Capture the cell that displays the provided text and extract its (x, y) central coordinate. 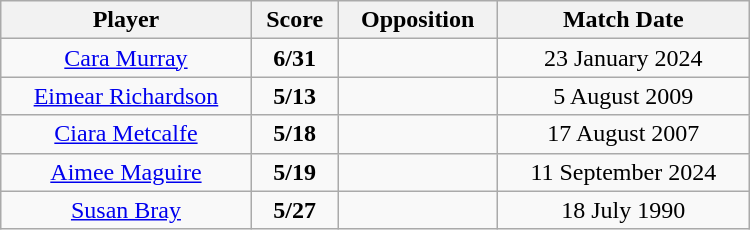
Eimear Richardson (126, 96)
18 July 1990 (623, 210)
Opposition (418, 20)
5/27 (294, 210)
5/18 (294, 134)
Cara Murray (126, 58)
11 September 2024 (623, 172)
6/31 (294, 58)
Score (294, 20)
5 August 2009 (623, 96)
Ciara Metcalfe (126, 134)
17 August 2007 (623, 134)
5/19 (294, 172)
23 January 2024 (623, 58)
Match Date (623, 20)
Susan Bray (126, 210)
Player (126, 20)
Aimee Maguire (126, 172)
5/13 (294, 96)
